Detect which cell encompasses the target text, then output its [x, y] center coordinate. 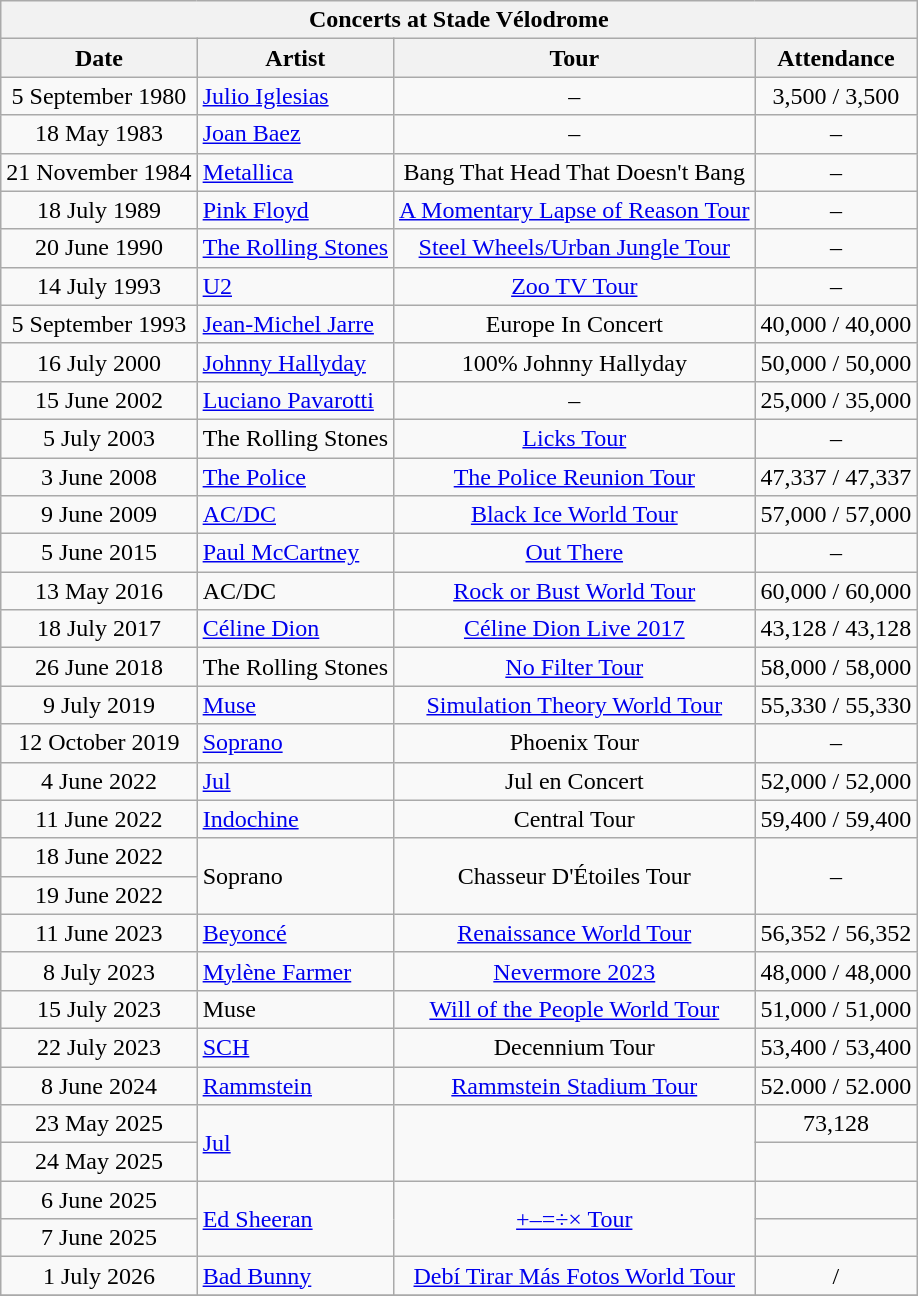
18 July 1989 [99, 210]
24 May 2025 [99, 1162]
Pink Floyd [295, 210]
Céline Dion Live 2017 [575, 629]
The Police [295, 477]
Renaissance World Tour [575, 933]
19 June 2022 [99, 895]
Bang That Head That Doesn't Bang [575, 172]
9 June 2009 [99, 515]
3 June 2008 [99, 477]
Artist [295, 58]
Date [99, 58]
8 July 2023 [99, 971]
11 June 2023 [99, 933]
Simulation Theory World Tour [575, 705]
100% Johnny Hallyday [575, 362]
8 June 2024 [99, 1085]
Phoenix Tour [575, 743]
Paul McCartney [295, 553]
50,000 / 50,000 [836, 362]
18 July 2017 [99, 629]
Will of the People World Tour [575, 1009]
Nevermore 2023 [575, 971]
/ [836, 1276]
Black Ice World Tour [575, 515]
Zoo TV Tour [575, 286]
Metallica [295, 172]
Bad Bunny [295, 1276]
4 June 2022 [99, 781]
5 September 1980 [99, 96]
Beyoncé [295, 933]
5 July 2003 [99, 438]
Luciano Pavarotti [295, 400]
Europe In Concert [575, 324]
Ed Sheeran [295, 1219]
40,000 / 40,000 [836, 324]
15 July 2023 [99, 1009]
Concerts at Stade Vélodrome [459, 20]
23 May 2025 [99, 1124]
3,500 / 3,500 [836, 96]
6 June 2025 [99, 1200]
5 June 2015 [99, 553]
56,352 / 56,352 [836, 933]
Attendance [836, 58]
16 July 2000 [99, 362]
Decennium Tour [575, 1047]
1 July 2026 [99, 1276]
Rock or Bust World Tour [575, 591]
7 June 2025 [99, 1238]
Debí Tirar Más Fotos World Tour [575, 1276]
Central Tour [575, 819]
5 September 1993 [99, 324]
13 May 2016 [99, 591]
Licks Tour [575, 438]
No Filter Tour [575, 667]
Indochine [295, 819]
9 July 2019 [99, 705]
11 June 2022 [99, 819]
Chasseur D'Étoiles Tour [575, 876]
Julio Iglesias [295, 96]
18 May 1983 [99, 134]
53,400 / 53,400 [836, 1047]
58,000 / 58,000 [836, 667]
26 June 2018 [99, 667]
12 October 2019 [99, 743]
48,000 / 48,000 [836, 971]
Rammstein [295, 1085]
SCH [295, 1047]
14 July 1993 [99, 286]
47,337 / 47,337 [836, 477]
51,000 / 51,000 [836, 1009]
25,000 / 35,000 [836, 400]
+–=÷× Tour [575, 1219]
57,000 / 57,000 [836, 515]
52,000 / 52,000 [836, 781]
Joan Baez [295, 134]
52.000 / 52.000 [836, 1085]
60,000 / 60,000 [836, 591]
Rammstein Stadium Tour [575, 1085]
15 June 2002 [99, 400]
73,128 [836, 1124]
20 June 1990 [99, 248]
18 June 2022 [99, 857]
Jul en Concert [575, 781]
22 July 2023 [99, 1047]
59,400 / 59,400 [836, 819]
43,128 / 43,128 [836, 629]
Céline Dion [295, 629]
Out There [575, 553]
Steel Wheels/Urban Jungle Tour [575, 248]
A Momentary Lapse of Reason Tour [575, 210]
Tour [575, 58]
21 November 1984 [99, 172]
Mylène Farmer [295, 971]
Jean-Michel Jarre [295, 324]
The Police Reunion Tour [575, 477]
55,330 / 55,330 [836, 705]
Johnny Hallyday [295, 362]
U2 [295, 286]
